For the text-containing cell, return its midpoint in (x, y) coordinate format. 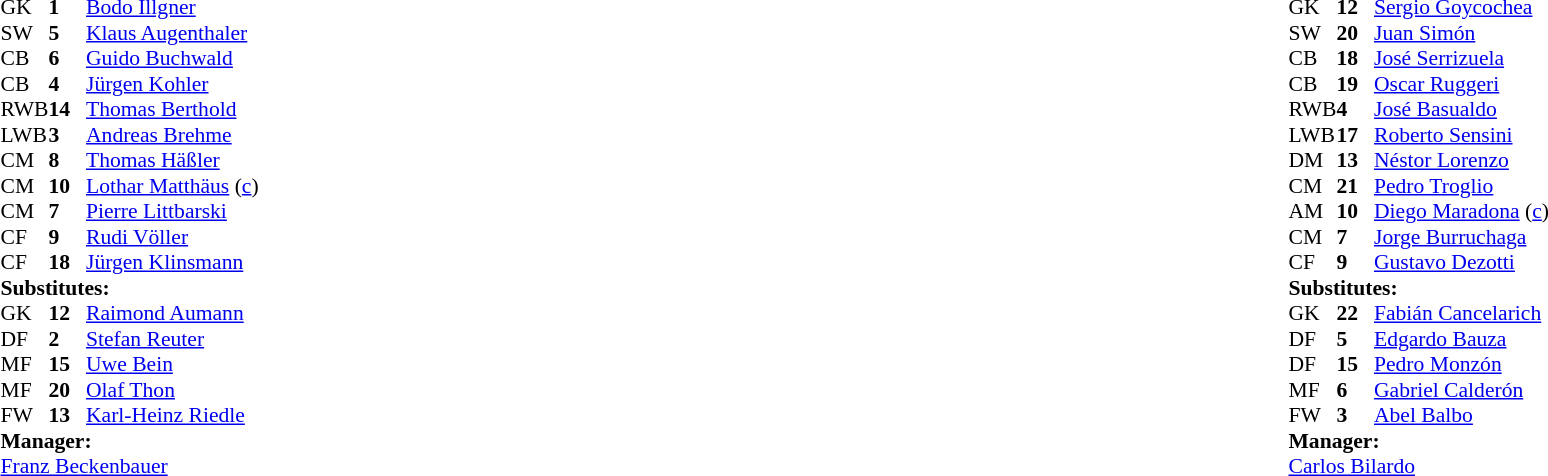
Jürgen Kohler (172, 84)
Karl-Heinz Riedle (172, 415)
Substitutes: (129, 288)
Manager: (129, 441)
DM (1312, 161)
Klaus Augenthaler (172, 33)
Lothar Matthäus (c) (172, 186)
22 (1355, 313)
AM (1312, 211)
Thomas Berthold (172, 109)
Uwe Bein (172, 365)
Pierre Littbarski (172, 211)
14 (67, 109)
2 (67, 339)
8 (67, 161)
Rudi Völler (172, 237)
Guido Buchwald (172, 59)
12 (67, 313)
Andreas Brehme (172, 135)
Thomas Häßler (172, 161)
Jürgen Klinsmann (172, 263)
Stefan Reuter (172, 339)
Raimond Aumann (172, 313)
Olaf Thon (172, 390)
21 (1355, 186)
19 (1355, 84)
17 (1355, 135)
